Extract the [X, Y] coordinate from the center of the cell holding the provided text.  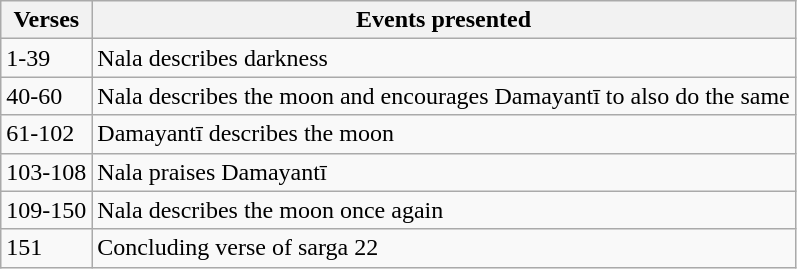
40-60 [46, 96]
Concluding verse of sarga 22 [444, 248]
Nala describes the moon once again [444, 210]
103-108 [46, 172]
109-150 [46, 210]
151 [46, 248]
Nala praises Damayantī [444, 172]
1-39 [46, 58]
61-102 [46, 134]
Damayantī describes the moon [444, 134]
Events presented [444, 20]
Nala describes the moon and encourages Damayantī to also do the same [444, 96]
Verses [46, 20]
Nala describes darkness [444, 58]
